Determine the (x, y) coordinate at the center of the cell enclosing the given text.  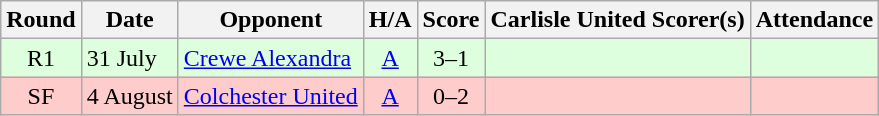
R1 (41, 58)
H/A (390, 20)
Attendance (814, 20)
Score (451, 20)
Carlisle United Scorer(s) (618, 20)
Crewe Alexandra (270, 58)
3–1 (451, 58)
Round (41, 20)
Opponent (270, 20)
4 August (130, 96)
31 July (130, 58)
SF (41, 96)
Date (130, 20)
Colchester United (270, 96)
0–2 (451, 96)
